Search for the cell housing the specified text and yield its (x, y) center coordinate. 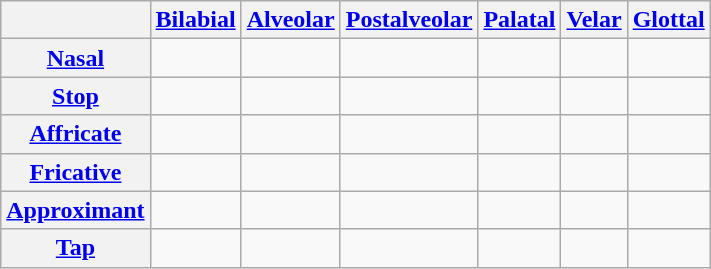
Approximant (76, 210)
Tap (76, 248)
Stop (76, 96)
Postalveolar (409, 20)
Palatal (520, 20)
Glottal (668, 20)
Affricate (76, 134)
Velar (594, 20)
Fricative (76, 172)
Bilabial (196, 20)
Nasal (76, 58)
Alveolar (290, 20)
